Search for the cell housing the specified text and yield its (x, y) center coordinate. 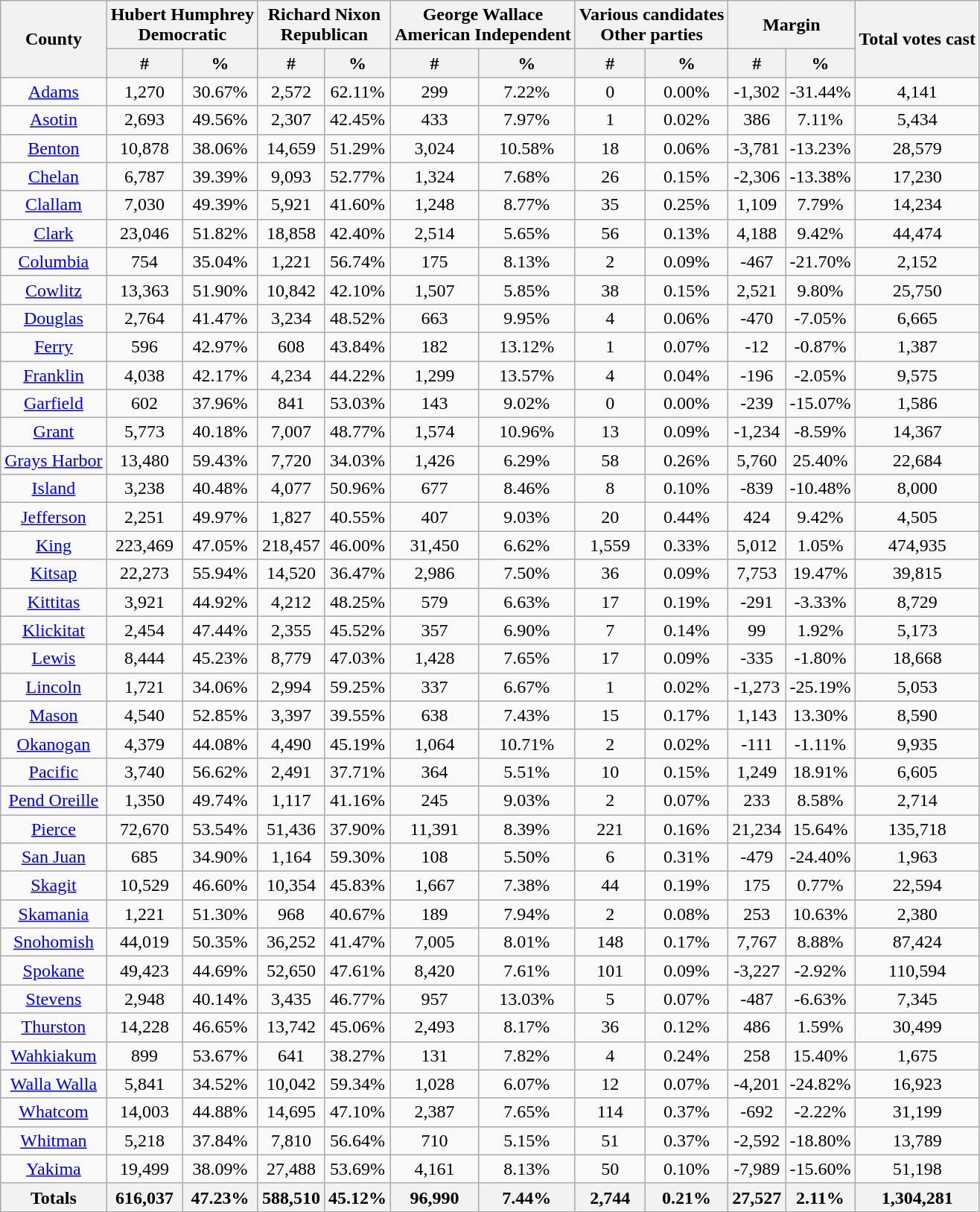
51 (610, 1140)
-25.19% (821, 687)
1,667 (435, 886)
13.57% (526, 375)
42.45% (357, 120)
616,037 (144, 1197)
-31.44% (821, 92)
0.31% (687, 857)
258 (757, 1056)
48.52% (357, 318)
7,345 (917, 999)
3,024 (435, 148)
957 (435, 999)
4,038 (144, 375)
13.12% (526, 346)
-21.70% (821, 261)
44.88% (220, 1112)
4,379 (144, 743)
51.30% (220, 914)
1,028 (435, 1084)
58 (610, 460)
19,499 (144, 1169)
34.06% (220, 687)
Richard NixonRepublican (324, 25)
386 (757, 120)
7.43% (526, 715)
27,488 (290, 1169)
3,435 (290, 999)
110,594 (917, 971)
4,077 (290, 489)
7.94% (526, 914)
20 (610, 517)
233 (757, 800)
5,053 (917, 687)
5 (610, 999)
48.25% (357, 602)
45.52% (357, 630)
49.56% (220, 120)
7.82% (526, 1056)
114 (610, 1112)
0.33% (687, 545)
43.84% (357, 346)
George WallaceAmerican Independent (483, 25)
44.69% (220, 971)
47.03% (357, 659)
-1.11% (821, 743)
56.62% (220, 772)
-7.05% (821, 318)
38.06% (220, 148)
-111 (757, 743)
7,720 (290, 460)
3,740 (144, 772)
51,198 (917, 1169)
Pierce (54, 829)
5.85% (526, 290)
45.83% (357, 886)
37.90% (357, 829)
-24.40% (821, 857)
424 (757, 517)
15.40% (821, 1056)
Chelan (54, 177)
-1,273 (757, 687)
59.25% (357, 687)
-467 (757, 261)
9,575 (917, 375)
Thurston (54, 1027)
4,188 (757, 233)
2,948 (144, 999)
39.39% (220, 177)
0.77% (821, 886)
579 (435, 602)
1,117 (290, 800)
2,493 (435, 1027)
-15.60% (821, 1169)
7.44% (526, 1197)
40.14% (220, 999)
0.08% (687, 914)
0.14% (687, 630)
407 (435, 517)
31,199 (917, 1112)
-1,302 (757, 92)
40.18% (220, 432)
Total votes cast (917, 39)
6,665 (917, 318)
45.23% (220, 659)
-2.92% (821, 971)
3,921 (144, 602)
Yakima (54, 1169)
Garfield (54, 404)
Stevens (54, 999)
8.39% (526, 829)
2,152 (917, 261)
Snohomish (54, 942)
Klickitat (54, 630)
-12 (757, 346)
Island (54, 489)
30,499 (917, 1027)
2,514 (435, 233)
59.30% (357, 857)
96,990 (435, 1197)
56.74% (357, 261)
5,434 (917, 120)
Asotin (54, 120)
2,387 (435, 1112)
19.47% (821, 574)
3,234 (290, 318)
6 (610, 857)
50.35% (220, 942)
10,842 (290, 290)
12 (610, 1084)
1,324 (435, 177)
6.62% (526, 545)
-2.05% (821, 375)
6.67% (526, 687)
5.51% (526, 772)
Pacific (54, 772)
253 (757, 914)
39.55% (357, 715)
9.95% (526, 318)
Lewis (54, 659)
5,012 (757, 545)
14,234 (917, 205)
8 (610, 489)
1,426 (435, 460)
7.22% (526, 92)
10.63% (821, 914)
-470 (757, 318)
49.97% (220, 517)
710 (435, 1140)
5,173 (917, 630)
56.64% (357, 1140)
6,605 (917, 772)
245 (435, 800)
Jefferson (54, 517)
-2,592 (757, 1140)
-3,781 (757, 148)
10,529 (144, 886)
218,457 (290, 545)
25.40% (821, 460)
49,423 (144, 971)
45.19% (357, 743)
6,787 (144, 177)
13,742 (290, 1027)
131 (435, 1056)
2,693 (144, 120)
47.10% (357, 1112)
44 (610, 886)
1,574 (435, 432)
299 (435, 92)
50.96% (357, 489)
Clark (54, 233)
5,760 (757, 460)
5,921 (290, 205)
45.06% (357, 1027)
1,428 (435, 659)
-18.80% (821, 1140)
7.79% (821, 205)
608 (290, 346)
53.67% (220, 1056)
72,670 (144, 829)
189 (435, 914)
638 (435, 715)
0.13% (687, 233)
San Juan (54, 857)
8,779 (290, 659)
1,299 (435, 375)
-13.23% (821, 148)
7.61% (526, 971)
1,387 (917, 346)
685 (144, 857)
37.96% (220, 404)
18,668 (917, 659)
1,164 (290, 857)
53.54% (220, 829)
2,572 (290, 92)
3,397 (290, 715)
34.03% (357, 460)
52,650 (290, 971)
7,005 (435, 942)
47.61% (357, 971)
8,729 (917, 602)
2,454 (144, 630)
-3,227 (757, 971)
4,490 (290, 743)
99 (757, 630)
31,450 (435, 545)
1,109 (757, 205)
2.11% (821, 1197)
47.05% (220, 545)
Spokane (54, 971)
42.17% (220, 375)
Walla Walla (54, 1084)
0.16% (687, 829)
-24.82% (821, 1084)
7,007 (290, 432)
Grays Harbor (54, 460)
37.84% (220, 1140)
1,963 (917, 857)
35 (610, 205)
1,248 (435, 205)
364 (435, 772)
8.46% (526, 489)
14,659 (290, 148)
7.50% (526, 574)
5,218 (144, 1140)
4,141 (917, 92)
10.58% (526, 148)
4,505 (917, 517)
1,304,281 (917, 1197)
1.05% (821, 545)
486 (757, 1027)
44,474 (917, 233)
8.17% (526, 1027)
5.50% (526, 857)
6.07% (526, 1084)
13,789 (917, 1140)
21,234 (757, 829)
-1,234 (757, 432)
Clallam (54, 205)
182 (435, 346)
841 (290, 404)
14,003 (144, 1112)
10 (610, 772)
52.85% (220, 715)
3,238 (144, 489)
7,753 (757, 574)
Douglas (54, 318)
14,228 (144, 1027)
143 (435, 404)
Kittitas (54, 602)
4,234 (290, 375)
1,350 (144, 800)
Whitman (54, 1140)
-4,201 (757, 1084)
641 (290, 1056)
51,436 (290, 829)
10,878 (144, 148)
Whatcom (54, 1112)
-3.33% (821, 602)
46.77% (357, 999)
9,093 (290, 177)
13,480 (144, 460)
62.11% (357, 92)
-8.59% (821, 432)
39,815 (917, 574)
1.92% (821, 630)
-13.38% (821, 177)
1.59% (821, 1027)
2,380 (917, 914)
87,424 (917, 942)
36.47% (357, 574)
148 (610, 942)
2,714 (917, 800)
0.12% (687, 1027)
41.60% (357, 205)
18 (610, 148)
51.29% (357, 148)
-335 (757, 659)
Ferry (54, 346)
357 (435, 630)
44,019 (144, 942)
663 (435, 318)
42.97% (220, 346)
-2.22% (821, 1112)
Adams (54, 92)
Margin (792, 25)
-6.63% (821, 999)
101 (610, 971)
15.64% (821, 829)
968 (290, 914)
Wahkiakum (54, 1056)
42.40% (357, 233)
22,273 (144, 574)
25,750 (917, 290)
47.44% (220, 630)
49.39% (220, 205)
2,764 (144, 318)
1,064 (435, 743)
18,858 (290, 233)
14,695 (290, 1112)
38.27% (357, 1056)
44.08% (220, 743)
27,527 (757, 1197)
35.04% (220, 261)
-692 (757, 1112)
59.34% (357, 1084)
7,030 (144, 205)
40.48% (220, 489)
13.30% (821, 715)
Columbia (54, 261)
7 (610, 630)
4,540 (144, 715)
1,249 (757, 772)
14,520 (290, 574)
-15.07% (821, 404)
8.58% (821, 800)
223,469 (144, 545)
8,590 (917, 715)
-0.87% (821, 346)
0.25% (687, 205)
King (54, 545)
13 (610, 432)
45.12% (357, 1197)
1,721 (144, 687)
7.38% (526, 886)
0.44% (687, 517)
9,935 (917, 743)
13.03% (526, 999)
50 (610, 1169)
44.92% (220, 602)
-479 (757, 857)
38.09% (220, 1169)
Mason (54, 715)
22,594 (917, 886)
8,420 (435, 971)
10.71% (526, 743)
0.21% (687, 1197)
46.60% (220, 886)
22,684 (917, 460)
40.67% (357, 914)
8.01% (526, 942)
52.77% (357, 177)
Benton (54, 148)
2,986 (435, 574)
51.82% (220, 233)
899 (144, 1056)
10,354 (290, 886)
5.15% (526, 1140)
337 (435, 687)
10.96% (526, 432)
34.90% (220, 857)
55.94% (220, 574)
0.04% (687, 375)
28,579 (917, 148)
-487 (757, 999)
1,270 (144, 92)
Okanogan (54, 743)
221 (610, 829)
40.55% (357, 517)
53.03% (357, 404)
8.88% (821, 942)
-1.80% (821, 659)
8.77% (526, 205)
30.67% (220, 92)
1,507 (435, 290)
Pend Oreille (54, 800)
34.52% (220, 1084)
46.00% (357, 545)
11,391 (435, 829)
46.65% (220, 1027)
53.69% (357, 1169)
23,046 (144, 233)
49.74% (220, 800)
2,491 (290, 772)
754 (144, 261)
-2,306 (757, 177)
7.97% (526, 120)
6.63% (526, 602)
26 (610, 177)
2,251 (144, 517)
Franklin (54, 375)
1,559 (610, 545)
1,675 (917, 1056)
41.16% (357, 800)
602 (144, 404)
59.43% (220, 460)
5,773 (144, 432)
9.80% (821, 290)
42.10% (357, 290)
Various candidatesOther parties (652, 25)
1,827 (290, 517)
Kitsap (54, 574)
Totals (54, 1197)
7.11% (821, 120)
51.90% (220, 290)
1,143 (757, 715)
2,521 (757, 290)
474,935 (917, 545)
8,444 (144, 659)
County (54, 39)
16,923 (917, 1084)
8,000 (917, 489)
0.26% (687, 460)
47.23% (220, 1197)
677 (435, 489)
Skagit (54, 886)
18.91% (821, 772)
4,161 (435, 1169)
4,212 (290, 602)
1,586 (917, 404)
2,744 (610, 1197)
Cowlitz (54, 290)
38 (610, 290)
2,307 (290, 120)
15 (610, 715)
-239 (757, 404)
14,367 (917, 432)
135,718 (917, 829)
7.68% (526, 177)
9.02% (526, 404)
48.77% (357, 432)
56 (610, 233)
-196 (757, 375)
10,042 (290, 1084)
-291 (757, 602)
5,841 (144, 1084)
13,363 (144, 290)
588,510 (290, 1197)
6.29% (526, 460)
2,994 (290, 687)
2,355 (290, 630)
-10.48% (821, 489)
-839 (757, 489)
36,252 (290, 942)
37.71% (357, 772)
5.65% (526, 233)
Hubert HumphreyDemocratic (182, 25)
Lincoln (54, 687)
0.24% (687, 1056)
Grant (54, 432)
6.90% (526, 630)
44.22% (357, 375)
596 (144, 346)
Skamania (54, 914)
433 (435, 120)
108 (435, 857)
-7,989 (757, 1169)
7,767 (757, 942)
7,810 (290, 1140)
17,230 (917, 177)
